Return (X, Y) of the center of cell containing provided text 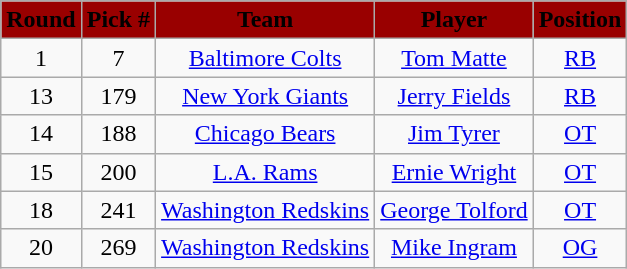
20 (41, 248)
Jerry Fields (454, 96)
Chicago Bears (266, 134)
200 (118, 172)
George Tolford (454, 210)
18 (41, 210)
L.A. Rams (266, 172)
7 (118, 58)
13 (41, 96)
Round (41, 20)
Baltimore Colts (266, 58)
Ernie Wright (454, 172)
241 (118, 210)
14 (41, 134)
188 (118, 134)
269 (118, 248)
OG (580, 248)
179 (118, 96)
Jim Tyrer (454, 134)
Pick # (118, 20)
Mike Ingram (454, 248)
1 (41, 58)
Team (266, 20)
New York Giants (266, 96)
15 (41, 172)
Position (580, 20)
Player (454, 20)
Tom Matte (454, 58)
